Locate the cell with the specified text and output its [X, Y] center coordinate. 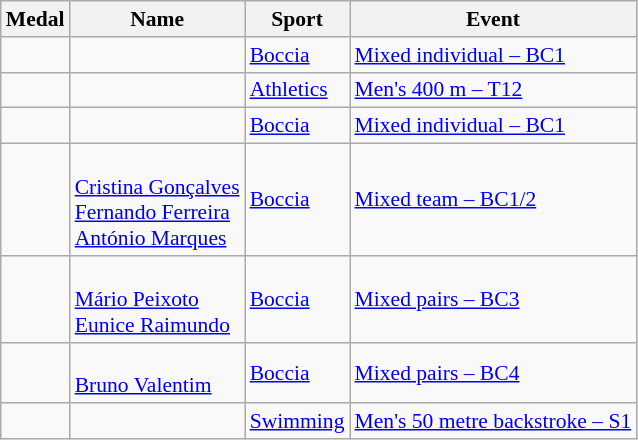
Mário PeixotoEunice Raimundo [158, 300]
Bruno Valentim [158, 372]
Men's 50 metre backstroke – S1 [494, 422]
Mixed pairs – BC4 [494, 372]
Medal [36, 19]
Mixed team – BC1/2 [494, 200]
Sport [298, 19]
Men's 400 m – T12 [494, 90]
Swimming [298, 422]
Athletics [298, 90]
Event [494, 19]
Mixed pairs – BC3 [494, 300]
Name [158, 19]
Cristina GonçalvesFernando FerreiraAntónio Marques [158, 200]
